Provide the [X, Y] coordinate of the cell's center where the given text is located.  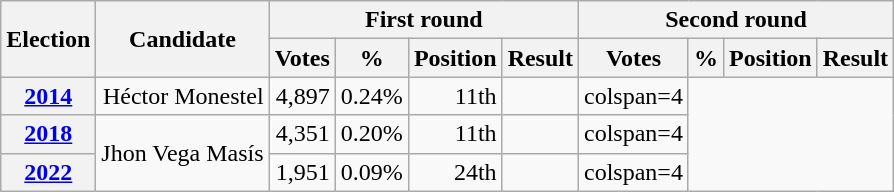
Second round [736, 20]
24th [455, 172]
0.09% [372, 172]
First round [424, 20]
Héctor Monestel [182, 96]
Candidate [182, 39]
0.20% [372, 134]
4,897 [302, 96]
Election [48, 39]
2014 [48, 96]
2018 [48, 134]
1,951 [302, 172]
0.24% [372, 96]
2022 [48, 172]
Jhon Vega Masís [182, 153]
4,351 [302, 134]
